Locate the cell with the specified text and output its [X, Y] center coordinate. 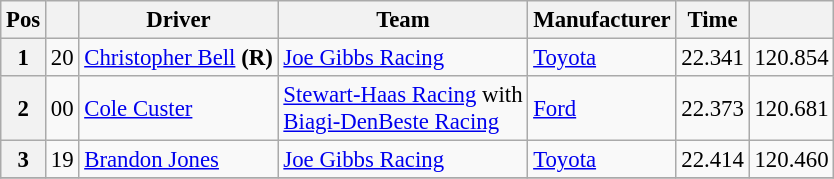
3 [24, 160]
1 [24, 58]
120.681 [792, 108]
Ford [602, 108]
19 [62, 160]
Pos [24, 20]
22.373 [712, 108]
22.414 [712, 160]
Brandon Jones [178, 160]
2 [24, 108]
Team [403, 20]
Stewart-Haas Racing with Biagi-DenBeste Racing [403, 108]
Cole Custer [178, 108]
120.460 [792, 160]
Time [712, 20]
20 [62, 58]
Manufacturer [602, 20]
120.854 [792, 58]
Christopher Bell (R) [178, 58]
Driver [178, 20]
22.341 [712, 58]
00 [62, 108]
